Identify which cell holds the provided text, then report its [X, Y] central coordinate. 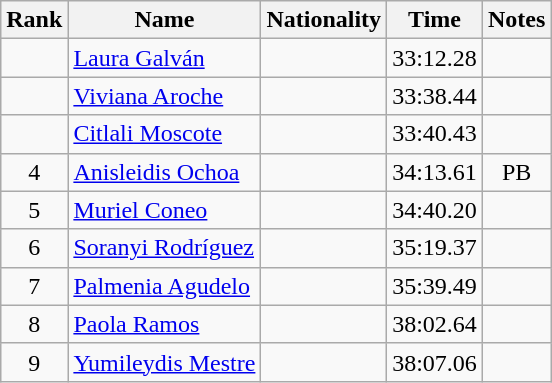
Muriel Coneo [164, 210]
7 [34, 286]
Palmenia Agudelo [164, 286]
33:38.44 [435, 96]
Soranyi Rodríguez [164, 248]
Laura Galván [164, 58]
5 [34, 210]
Yumileydis Mestre [164, 362]
PB [516, 172]
9 [34, 362]
35:19.37 [435, 248]
6 [34, 248]
Viviana Aroche [164, 96]
Time [435, 20]
8 [34, 324]
Paola Ramos [164, 324]
38:02.64 [435, 324]
33:12.28 [435, 58]
Nationality [324, 20]
Rank [34, 20]
Anisleidis Ochoa [164, 172]
33:40.43 [435, 134]
Name [164, 20]
34:13.61 [435, 172]
Notes [516, 20]
34:40.20 [435, 210]
4 [34, 172]
Citlali Moscote [164, 134]
35:39.49 [435, 286]
38:07.06 [435, 362]
